From the cell containing the given text, extract its center point as [X, Y] coordinate. 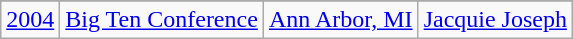
Big Ten Conference [162, 20]
Ann Arbor, MI [340, 20]
2004 [30, 20]
Jacquie Joseph [495, 20]
